Scan for the cell matching the given text and deliver its (X, Y) coordinate at center. 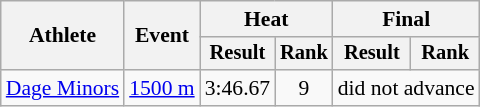
1500 m (162, 88)
9 (304, 88)
Athlete (62, 36)
3:46.67 (238, 88)
Heat (266, 19)
Final (406, 19)
Dage Minors (62, 88)
Event (162, 36)
did not advance (406, 88)
